Find where the given text appears and provide that cell's center as [X, Y] coordinate. 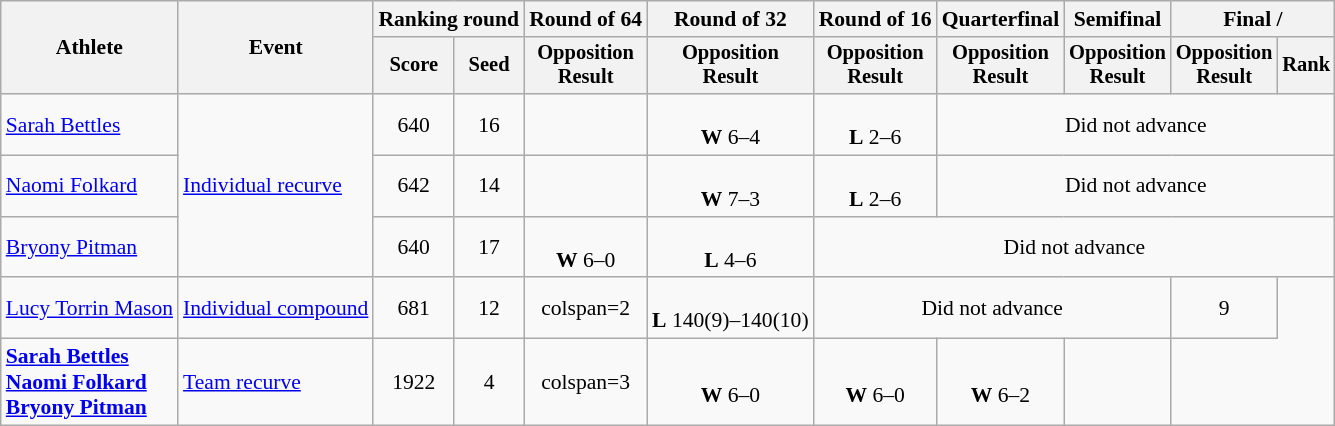
17 [489, 248]
Round of 16 [876, 19]
Individual recurve [276, 186]
Seed [489, 66]
Event [276, 48]
Semifinal [1118, 19]
4 [489, 382]
Quarterfinal [1001, 19]
Final / [1253, 19]
12 [489, 308]
L 140(9)–140(10) [730, 308]
Round of 32 [730, 19]
9 [1224, 308]
Rank [1306, 66]
Individual compound [276, 308]
14 [489, 186]
W 6–4 [730, 124]
16 [489, 124]
L 4–6 [730, 248]
colspan=2 [586, 308]
Athlete [90, 48]
Team recurve [276, 382]
Lucy Torrin Mason [90, 308]
Sarah BettlesNaomi FolkardBryony Pitman [90, 382]
Ranking round [448, 19]
681 [414, 308]
Bryony Pitman [90, 248]
W 7–3 [730, 186]
Sarah Bettles [90, 124]
1922 [414, 382]
Naomi Folkard [90, 186]
W 6–2 [1001, 382]
Score [414, 66]
Round of 64 [586, 19]
colspan=3 [586, 382]
642 [414, 186]
